From the cell containing the given text, extract its center point as (X, Y) coordinate. 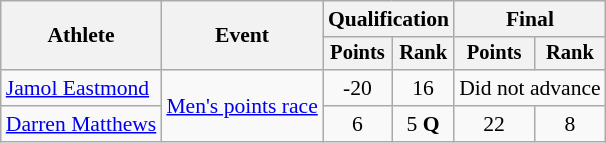
Men's points race (242, 106)
Athlete (82, 36)
8 (570, 124)
Did not advance (530, 88)
Jamol Eastmond (82, 88)
Qualification (388, 19)
5 Q (423, 124)
22 (494, 124)
6 (358, 124)
Darren Matthews (82, 124)
-20 (358, 88)
Final (530, 19)
Event (242, 36)
16 (423, 88)
